Return (x, y) of the center of cell containing provided text 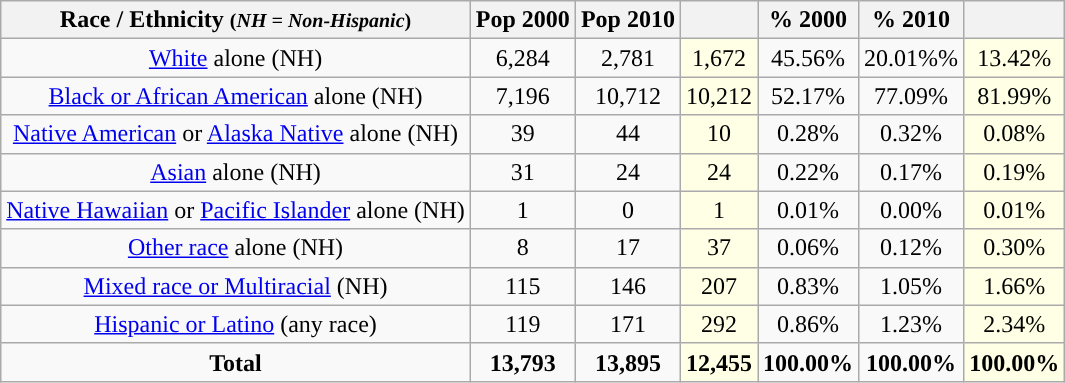
Pop 2010 (628, 20)
0.17% (912, 172)
1.05% (912, 286)
52.17% (808, 96)
8 (522, 248)
0.83% (808, 286)
0.12% (912, 248)
119 (522, 324)
6,284 (522, 58)
77.09% (912, 96)
% 2000 (808, 20)
1,672 (718, 58)
Asian alone (NH) (236, 172)
0 (628, 210)
2,781 (628, 58)
13,895 (628, 362)
17 (628, 248)
0.28% (808, 134)
Mixed race or Multiracial (NH) (236, 286)
0.32% (912, 134)
% 2010 (912, 20)
1.66% (1014, 286)
Hispanic or Latino (any race) (236, 324)
115 (522, 286)
45.56% (808, 58)
0.06% (808, 248)
10,712 (628, 96)
13.42% (1014, 58)
7,196 (522, 96)
Native American or Alaska Native alone (NH) (236, 134)
Black or African American alone (NH) (236, 96)
207 (718, 286)
Race / Ethnicity (NH = Non-Hispanic) (236, 20)
146 (628, 286)
81.99% (1014, 96)
Pop 2000 (522, 20)
1.23% (912, 324)
Native Hawaiian or Pacific Islander alone (NH) (236, 210)
44 (628, 134)
0.86% (808, 324)
13,793 (522, 362)
0.00% (912, 210)
Total (236, 362)
10,212 (718, 96)
2.34% (1014, 324)
292 (718, 324)
31 (522, 172)
171 (628, 324)
0.08% (1014, 134)
20.01%% (912, 58)
White alone (NH) (236, 58)
Other race alone (NH) (236, 248)
12,455 (718, 362)
0.30% (1014, 248)
0.22% (808, 172)
37 (718, 248)
39 (522, 134)
0.19% (1014, 172)
10 (718, 134)
